Detect which cell encompasses the target text, then output its (x, y) center coordinate. 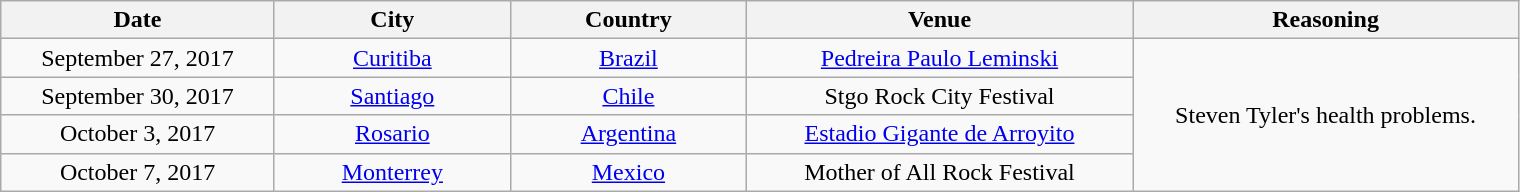
October 3, 2017 (138, 134)
October 7, 2017 (138, 172)
Venue (939, 20)
Brazil (628, 58)
Mother of All Rock Festival (939, 172)
Monterrey (392, 172)
Rosario (392, 134)
Steven Tyler's health problems. (1325, 115)
Estadio Gigante de Arroyito (939, 134)
Stgo Rock City Festival (939, 96)
Chile (628, 96)
City (392, 20)
Reasoning (1325, 20)
September 27, 2017 (138, 58)
Santiago (392, 96)
Mexico (628, 172)
Curitiba (392, 58)
Date (138, 20)
Country (628, 20)
September 30, 2017 (138, 96)
Argentina (628, 134)
Pedreira Paulo Leminski (939, 58)
